Pinpoint the cell where the given text exists, returning its [X, Y] midpoint coordinate. 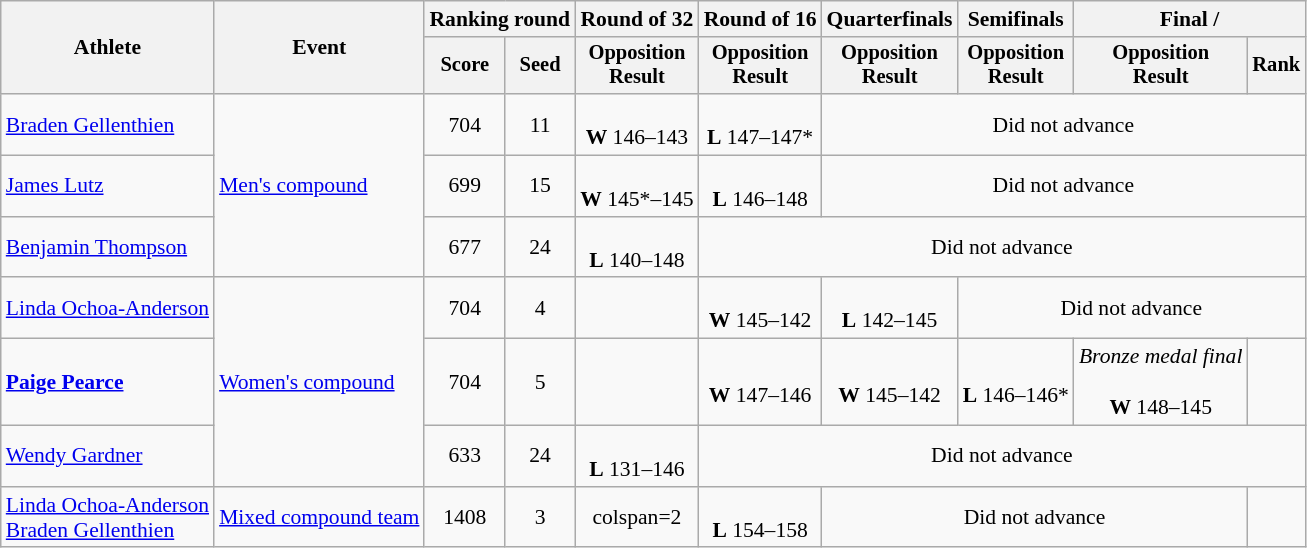
Men's compound [319, 186]
L 140–148 [636, 248]
15 [540, 186]
Linda Ochoa-Anderson [108, 308]
L 154–158 [760, 518]
Rank [1276, 66]
L 146–148 [760, 186]
Event [319, 48]
W 145*–145 [636, 186]
5 [540, 382]
James Lutz [108, 186]
L 147–147* [760, 124]
4 [540, 308]
W 146–143 [636, 124]
Quarterfinals [890, 19]
Paige Pearce [108, 382]
Score [464, 66]
677 [464, 248]
699 [464, 186]
Round of 16 [760, 19]
L 131–146 [636, 456]
3 [540, 518]
Women's compound [319, 382]
Athlete [108, 48]
Wendy Gardner [108, 456]
Mixed compound team [319, 518]
L 142–145 [890, 308]
Bronze medal finalW 148–145 [1161, 382]
Round of 32 [636, 19]
Benjamin Thompson [108, 248]
Ranking round [500, 19]
W 147–146 [760, 382]
colspan=2 [636, 518]
633 [464, 456]
11 [540, 124]
L 146–146* [1016, 382]
Braden Gellenthien [108, 124]
Semifinals [1016, 19]
1408 [464, 518]
Final / [1190, 19]
Seed [540, 66]
Linda Ochoa-AndersonBraden Gellenthien [108, 518]
